From the cell containing the given text, extract its center point as [x, y] coordinate. 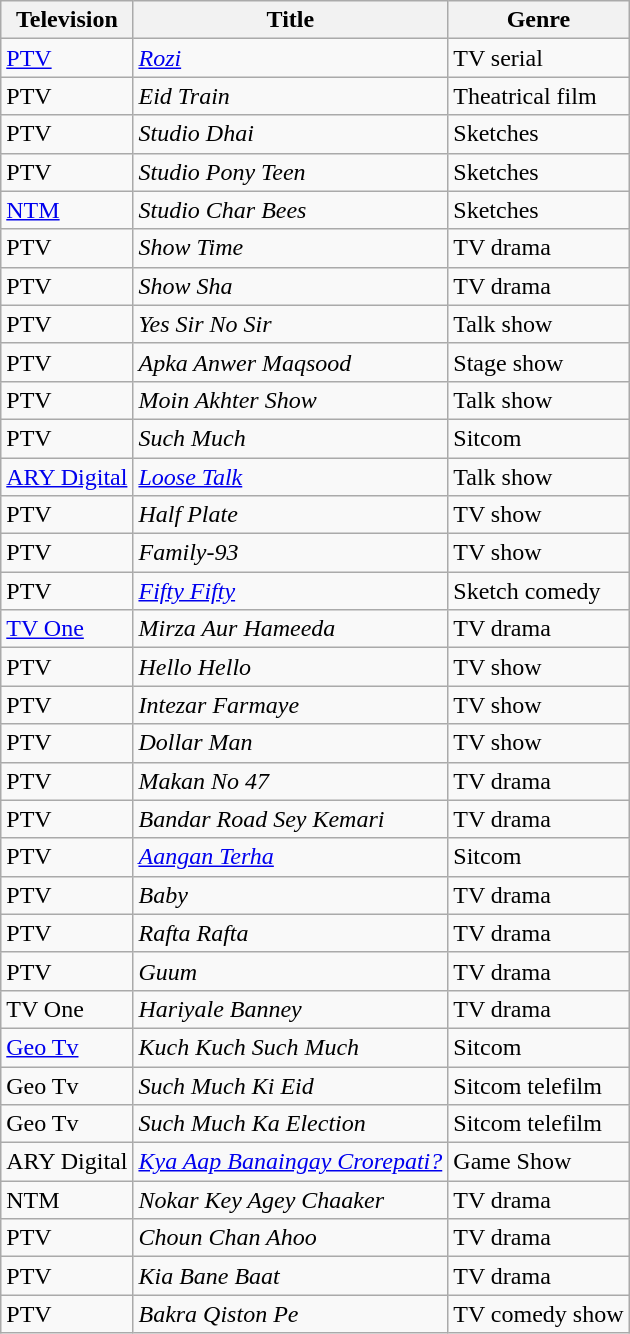
Studio Char Bees [290, 210]
Game Show [538, 1162]
Hello Hello [290, 667]
Intezar Farmaye [290, 705]
Rafta Rafta [290, 933]
Bandar Road Sey Kemari [290, 819]
Apka Anwer Maqsood [290, 362]
TV serial [538, 58]
Moin Akhter Show [290, 400]
Yes Sir No Sir [290, 324]
Rozi [290, 58]
Dollar Man [290, 743]
Stage show [538, 362]
Theatrical film [538, 96]
Kya Aap Banaingay Crorepati? [290, 1162]
Half Plate [290, 515]
Guum [290, 971]
Such Much Ki Eid [290, 1085]
Television [67, 20]
Aangan Terha [290, 857]
Bakra Qiston Pe [290, 1314]
Makan No 47 [290, 781]
Eid Train [290, 96]
Kia Bane Baat [290, 1276]
Studio Pony Teen [290, 172]
Hariyale Banney [290, 1009]
Such Much Ka Election [290, 1124]
Nokar Key Agey Chaaker [290, 1200]
Family-93 [290, 553]
Choun Chan Ahoo [290, 1238]
Baby [290, 895]
TV comedy show [538, 1314]
Show Sha [290, 286]
Kuch Kuch Such Much [290, 1047]
Such Much [290, 438]
Fifty Fifty [290, 591]
Loose Talk [290, 477]
Genre [538, 20]
Show Time [290, 248]
Mirza Aur Hameeda [290, 629]
Studio Dhai [290, 134]
Title [290, 20]
Sketch comedy [538, 591]
